Scan for the cell matching the given text and deliver its [X, Y] coordinate at center. 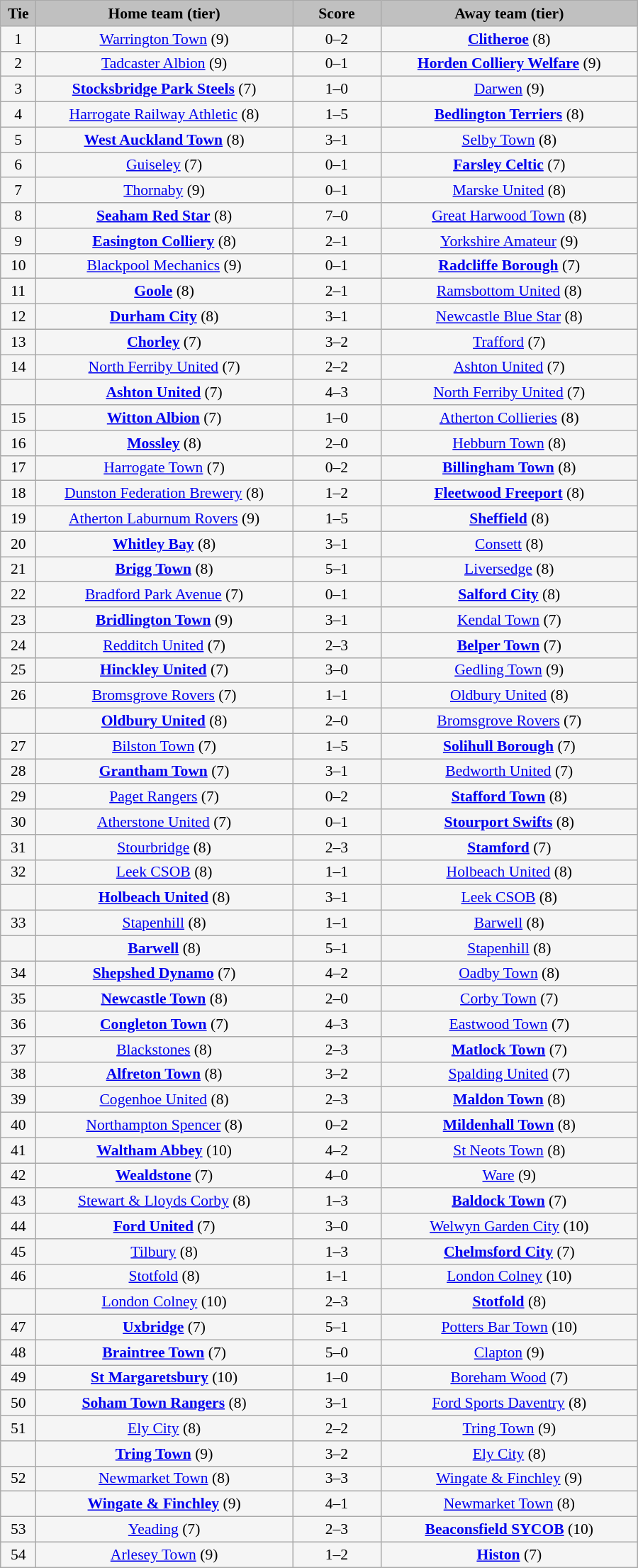
Darwen (9) [509, 89]
Newcastle Blue Star (8) [509, 317]
Away team (tier) [509, 13]
Tadcaster Albion (9) [164, 64]
54 [18, 1555]
53 [18, 1530]
Yorkshire Amateur (9) [509, 241]
14 [18, 367]
Shepshed Dynamo (7) [164, 974]
5–0 [337, 1352]
Welwyn Garden City (10) [509, 1226]
17 [18, 468]
Home team (tier) [164, 13]
21 [18, 569]
4 [18, 115]
24 [18, 645]
Seaham Red Star (8) [164, 216]
Bedlington Terriers (8) [509, 115]
10 [18, 266]
Bedworth United (7) [509, 772]
Stourport Swifts (8) [509, 822]
Chelmsford City (7) [509, 1252]
Bradford Park Avenue (7) [164, 595]
25 [18, 670]
16 [18, 443]
Braintree Town (7) [164, 1352]
Mildenhall Town (8) [509, 1125]
Ford United (7) [164, 1226]
Fleetwood Freeport (8) [509, 494]
52 [18, 1479]
Farsley Celtic (7) [509, 165]
1 [18, 39]
Liversedge (8) [509, 569]
Durham City (8) [164, 317]
Wealdstone (7) [164, 1176]
Guiseley (7) [164, 165]
5 [18, 140]
Cogenhoe United (8) [164, 1100]
St Neots Town (8) [509, 1150]
Atherton Laburnum Rovers (9) [164, 519]
28 [18, 772]
Bilston Town (7) [164, 746]
20 [18, 544]
Grantham Town (7) [164, 772]
35 [18, 999]
Stewart & Lloyds Corby (8) [164, 1201]
Stamford (7) [509, 847]
Chorley (7) [164, 342]
4–1 [337, 1504]
Belper Town (7) [509, 645]
6 [18, 165]
Score [337, 13]
Bridlington Town (9) [164, 620]
Clapton (9) [509, 1352]
Blackstones (8) [164, 1050]
Consett (8) [509, 544]
Harrogate Railway Athletic (8) [164, 115]
Gedling Town (9) [509, 670]
Horden Colliery Welfare (9) [509, 64]
8 [18, 216]
50 [18, 1403]
Solihull Borough (7) [509, 746]
Redditch United (7) [164, 645]
Stocksbridge Park Steels (7) [164, 89]
Thornaby (9) [164, 191]
Tilbury (8) [164, 1252]
Atherstone United (7) [164, 822]
33 [18, 923]
26 [18, 696]
34 [18, 974]
36 [18, 1024]
43 [18, 1201]
Ramsbottom United (8) [509, 291]
12 [18, 317]
Arlesey Town (9) [164, 1555]
Whitley Bay (8) [164, 544]
Kendal Town (7) [509, 620]
11 [18, 291]
13 [18, 342]
7–0 [337, 216]
41 [18, 1150]
Uxbridge (7) [164, 1328]
31 [18, 847]
37 [18, 1050]
Ware (9) [509, 1176]
39 [18, 1100]
32 [18, 872]
Baldock Town (7) [509, 1201]
46 [18, 1277]
Blackpool Mechanics (9) [164, 266]
Goole (8) [164, 291]
Harrogate Town (7) [164, 468]
Maldon Town (8) [509, 1100]
Yeading (7) [164, 1530]
Waltham Abbey (10) [164, 1150]
Mossley (8) [164, 443]
Tie [18, 13]
Oadby Town (8) [509, 974]
45 [18, 1252]
Matlock Town (7) [509, 1050]
7 [18, 191]
3 [18, 89]
18 [18, 494]
Hinckley United (7) [164, 670]
Billingham Town (8) [509, 468]
47 [18, 1328]
Spalding United (7) [509, 1074]
Stafford Town (8) [509, 797]
29 [18, 797]
Easington Colliery (8) [164, 241]
Potters Bar Town (10) [509, 1328]
49 [18, 1378]
Dunston Federation Brewery (8) [164, 494]
Newcastle Town (8) [164, 999]
44 [18, 1226]
4–0 [337, 1176]
Clitheroe (8) [509, 39]
Corby Town (7) [509, 999]
2 [18, 64]
Warrington Town (9) [164, 39]
Trafford (7) [509, 342]
51 [18, 1428]
Great Harwood Town (8) [509, 216]
Selby Town (8) [509, 140]
23 [18, 620]
42 [18, 1176]
Paget Rangers (7) [164, 797]
Stourbridge (8) [164, 847]
38 [18, 1074]
48 [18, 1352]
3–3 [337, 1479]
40 [18, 1125]
Ford Sports Daventry (8) [509, 1403]
Histon (7) [509, 1555]
Salford City (8) [509, 595]
Hebburn Town (8) [509, 443]
Congleton Town (7) [164, 1024]
Soham Town Rangers (8) [164, 1403]
Alfreton Town (8) [164, 1074]
West Auckland Town (8) [164, 140]
Boreham Wood (7) [509, 1378]
9 [18, 241]
Beaconsfield SYCOB (10) [509, 1530]
Northampton Spencer (8) [164, 1125]
15 [18, 418]
Eastwood Town (7) [509, 1024]
30 [18, 822]
Radcliffe Borough (7) [509, 266]
19 [18, 519]
27 [18, 746]
Sheffield (8) [509, 519]
Atherton Collieries (8) [509, 418]
Brigg Town (8) [164, 569]
22 [18, 595]
Witton Albion (7) [164, 418]
St Margaretsbury (10) [164, 1378]
Marske United (8) [509, 191]
